From the cell containing the given text, extract its center point as (X, Y) coordinate. 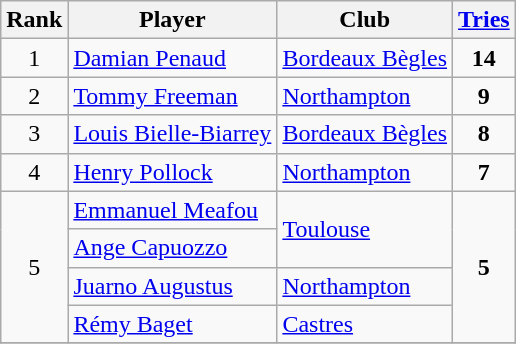
3 (34, 134)
2 (34, 96)
Emmanuel Meafou (172, 210)
Henry Pollock (172, 172)
Tries (484, 20)
Toulouse (365, 229)
4 (34, 172)
Player (172, 20)
Louis Bielle-Biarrey (172, 134)
Ange Capuozzo (172, 248)
Tommy Freeman (172, 96)
Damian Penaud (172, 58)
9 (484, 96)
Juarno Augustus (172, 286)
Rank (34, 20)
7 (484, 172)
Rémy Baget (172, 324)
1 (34, 58)
Club (365, 20)
14 (484, 58)
Castres (365, 324)
8 (484, 134)
